From the cell containing the given text, extract its center point as (x, y) coordinate. 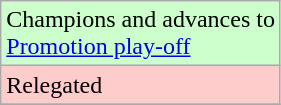
Champions and advances toPromotion play-off (141, 34)
Relegated (141, 85)
